Return the [x, y] coordinate for the center point of the cell that contains the specified text.  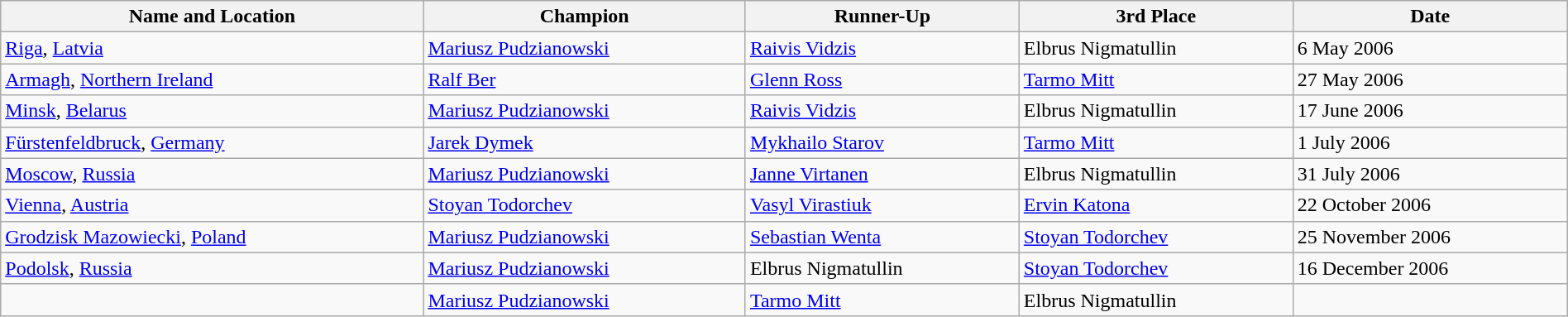
Armagh, Northern Ireland [212, 79]
Date [1430, 17]
1 July 2006 [1430, 142]
Janne Virtanen [882, 174]
Ralf Ber [584, 79]
Mykhailo Starov [882, 142]
Vasyl Virastiuk [882, 205]
25 November 2006 [1430, 237]
Ervin Katona [1156, 205]
31 July 2006 [1430, 174]
3rd Place [1156, 17]
Glenn Ross [882, 79]
17 June 2006 [1430, 111]
Jarek Dymek [584, 142]
Riga, Latvia [212, 48]
Runner-Up [882, 17]
Moscow, Russia [212, 174]
Fürstenfeldbruck, Germany [212, 142]
27 May 2006 [1430, 79]
Champion [584, 17]
Vienna, Austria [212, 205]
Name and Location [212, 17]
Podolsk, Russia [212, 268]
6 May 2006 [1430, 48]
Sebastian Wenta [882, 237]
22 October 2006 [1430, 205]
Grodzisk Mazowiecki, Poland [212, 237]
16 December 2006 [1430, 268]
Minsk, Belarus [212, 111]
